From the cell containing the given text, extract its center point as (x, y) coordinate. 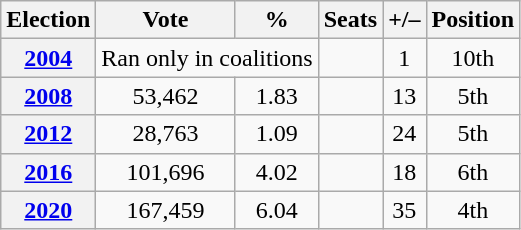
Election (48, 20)
1.09 (276, 134)
1.83 (276, 96)
53,462 (166, 96)
2008 (48, 96)
24 (404, 134)
13 (404, 96)
28,763 (166, 134)
2004 (48, 58)
Vote (166, 20)
10th (473, 58)
1 (404, 58)
+/– (404, 20)
4th (473, 210)
167,459 (166, 210)
% (276, 20)
101,696 (166, 172)
Ran only in coalitions (207, 58)
35 (404, 210)
6th (473, 172)
6.04 (276, 210)
2020 (48, 210)
Seats (350, 20)
4.02 (276, 172)
Position (473, 20)
18 (404, 172)
2016 (48, 172)
2012 (48, 134)
